Pinpoint the cell where the given text exists, returning its (x, y) midpoint coordinate. 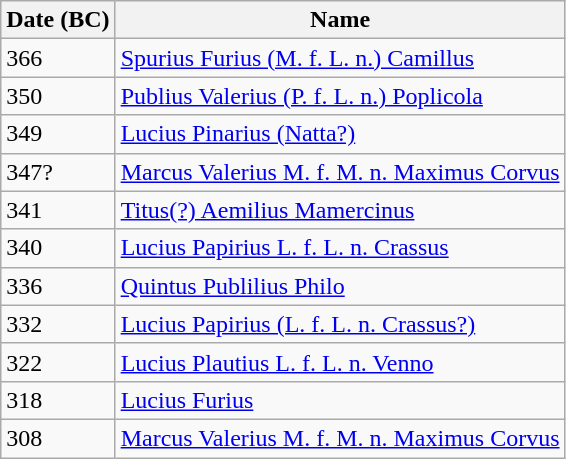
322 (58, 362)
Publius Valerius (P. f. L. n.) Poplicola (340, 96)
366 (58, 58)
Lucius Papirius L. f. L. n. Crassus (340, 248)
Date (BC) (58, 20)
Titus(?) Aemilius Mamercinus (340, 210)
349 (58, 134)
347? (58, 172)
Lucius Pinarius (Natta?) (340, 134)
Lucius Papirius (L. f. L. n. Crassus?) (340, 324)
Spurius Furius (M. f. L. n.) Camillus (340, 58)
Lucius Furius (340, 400)
332 (58, 324)
308 (58, 438)
318 (58, 400)
350 (58, 96)
Name (340, 20)
Lucius Plautius L. f. L. n. Venno (340, 362)
340 (58, 248)
341 (58, 210)
336 (58, 286)
Quintus Publilius Philo (340, 286)
